Pinpoint the cell where the given text exists, returning its [X, Y] midpoint coordinate. 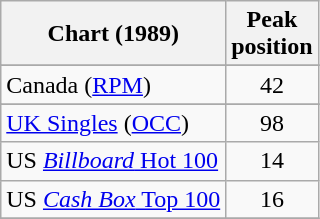
Chart (1989) [114, 34]
Peakposition [272, 34]
US Cash Box Top 100 [114, 199]
16 [272, 199]
42 [272, 85]
UK Singles (OCC) [114, 123]
Canada (RPM) [114, 85]
14 [272, 161]
US Billboard Hot 100 [114, 161]
98 [272, 123]
